Return (x, y) of the center of cell containing provided text 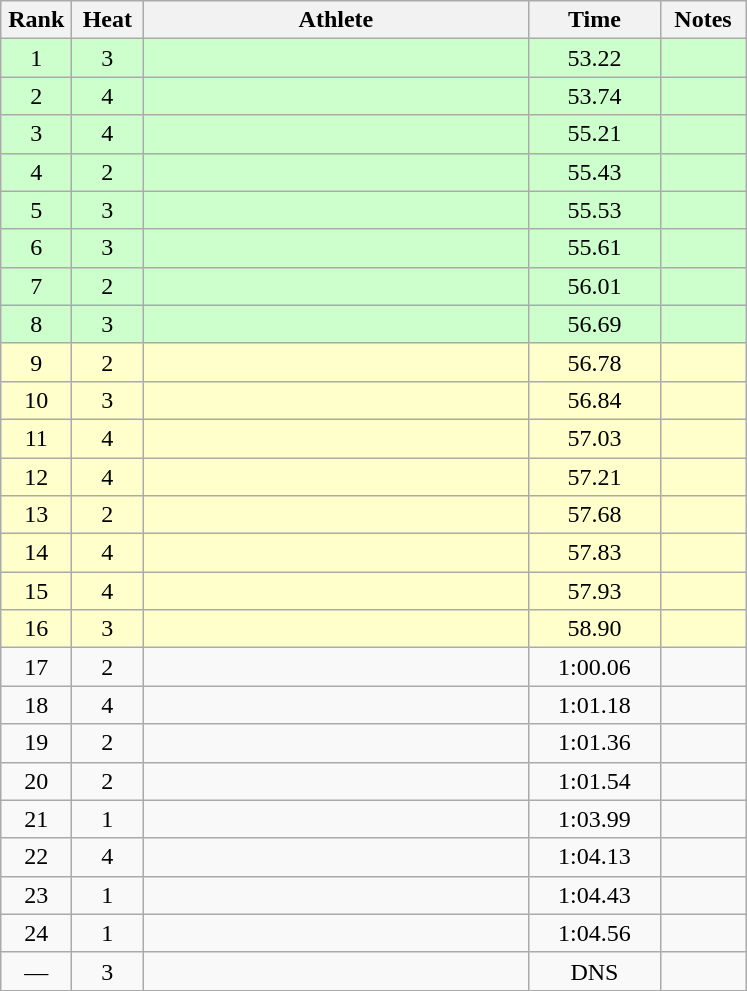
DNS (594, 971)
8 (36, 324)
1:01.36 (594, 743)
1:01.54 (594, 781)
Time (594, 20)
— (36, 971)
9 (36, 362)
55.61 (594, 248)
12 (36, 477)
19 (36, 743)
53.74 (594, 96)
6 (36, 248)
Notes (703, 20)
1:03.99 (594, 819)
1:01.18 (594, 705)
Athlete (336, 20)
20 (36, 781)
14 (36, 553)
15 (36, 591)
57.93 (594, 591)
56.69 (594, 324)
Heat (108, 20)
18 (36, 705)
55.43 (594, 172)
57.21 (594, 477)
22 (36, 857)
Rank (36, 20)
56.01 (594, 286)
57.83 (594, 553)
55.21 (594, 134)
1:00.06 (594, 667)
7 (36, 286)
53.22 (594, 58)
13 (36, 515)
56.84 (594, 400)
57.03 (594, 438)
56.78 (594, 362)
11 (36, 438)
24 (36, 933)
1:04.13 (594, 857)
57.68 (594, 515)
23 (36, 895)
10 (36, 400)
55.53 (594, 210)
16 (36, 629)
58.90 (594, 629)
17 (36, 667)
1:04.43 (594, 895)
21 (36, 819)
5 (36, 210)
1:04.56 (594, 933)
